Return the [X, Y] coordinate for the center point of the cell that contains the specified text.  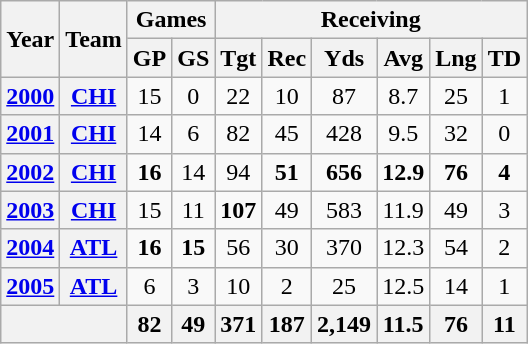
187 [287, 324]
2003 [30, 210]
2000 [30, 96]
11.9 [404, 210]
8.7 [404, 96]
32 [456, 134]
56 [238, 248]
2004 [30, 248]
Yds [344, 58]
2,149 [344, 324]
428 [344, 134]
Receiving [371, 20]
Tgt [238, 58]
51 [287, 172]
583 [344, 210]
107 [238, 210]
87 [344, 96]
45 [287, 134]
TD [504, 58]
9.5 [404, 134]
22 [238, 96]
Rec [287, 58]
2005 [30, 286]
Games [170, 20]
2002 [30, 172]
656 [344, 172]
Year [30, 39]
Lng [456, 58]
Avg [404, 58]
11.5 [404, 324]
12.5 [404, 286]
94 [238, 172]
54 [456, 248]
4 [504, 172]
30 [287, 248]
Team [94, 39]
370 [344, 248]
2001 [30, 134]
12.9 [404, 172]
GP [149, 58]
12.3 [404, 248]
371 [238, 324]
GS [194, 58]
